Determine the [x, y] coordinate at the center of the cell enclosing the given text.  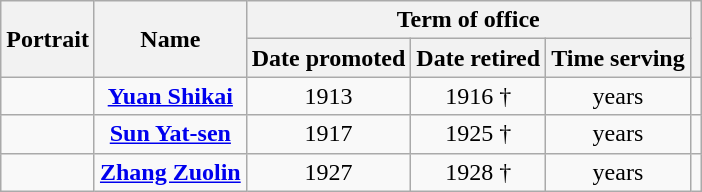
Yuan Shikai [170, 96]
1927 [328, 172]
Zhang Zuolin [170, 172]
1928 † [478, 172]
Name [170, 39]
1916 † [478, 96]
Time serving [618, 58]
1917 [328, 134]
1913 [328, 96]
Term of office [468, 20]
Sun Yat-sen [170, 134]
Date retired [478, 58]
1925 † [478, 134]
Date promoted [328, 58]
Portrait [48, 39]
